Determine the (x, y) coordinate at the center of the cell enclosing the given text.  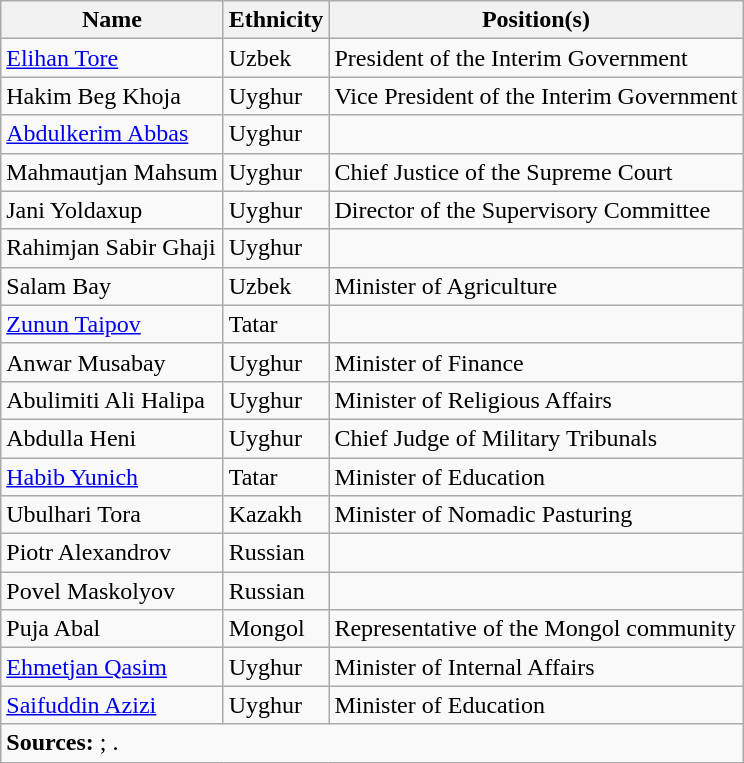
Abdulla Heni (112, 438)
Saifuddin Azizi (112, 705)
Habib Yunich (112, 477)
Puja Abal (112, 629)
Vice President of the Interim Government (536, 96)
Anwar Musabay (112, 362)
President of the Interim Government (536, 58)
Minister of Finance (536, 362)
Ethnicity (276, 20)
Jani Yoldaxup (112, 210)
Abulimiti Ali Halipa (112, 400)
Representative of the Mongol community (536, 629)
Hakim Beg Khoja (112, 96)
Povel Maskolyov (112, 591)
Salam Bay (112, 286)
Director of the Supervisory Committee (536, 210)
Zunun Taipov (112, 324)
Chief Justice of the Supreme Court (536, 172)
Chief Judge of Military Tribunals (536, 438)
Rahimjan Sabir Ghaji (112, 248)
Ehmetjan Qasim (112, 667)
Mahmautjan Mahsum (112, 172)
Elihan Tore (112, 58)
Minister of Nomadic Pasturing (536, 515)
Position(s) (536, 20)
Kazakh (276, 515)
Minister of Religious Affairs (536, 400)
Ubulhari Tora (112, 515)
Mongol (276, 629)
Minister of Agriculture (536, 286)
Name (112, 20)
Minister of Internal Affairs (536, 667)
Piotr Alexandrov (112, 553)
Abdulkerim Abbas (112, 134)
Sources: ; . (372, 743)
